Locate the cell with the specified text and output its [X, Y] center coordinate. 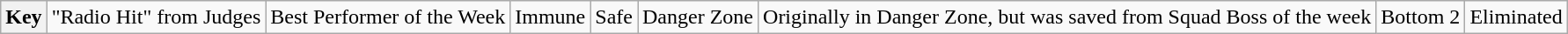
Originally in Danger Zone, but was saved from Squad Boss of the week [1067, 17]
Eliminated [1516, 17]
Immune [551, 17]
"Radio Hit" from Judges [157, 17]
Bottom 2 [1420, 17]
Danger Zone [697, 17]
Key [24, 17]
Safe [614, 17]
Best Performer of the Week [388, 17]
